Output the (X, Y) coordinate of the center of the cell containing the given text.  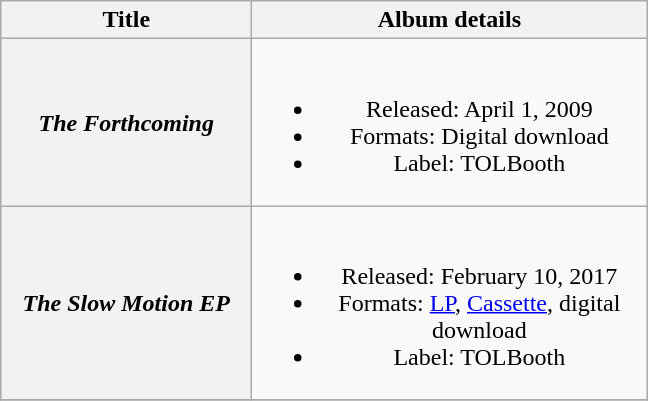
Album details (450, 20)
The Forthcoming (126, 122)
Title (126, 20)
The Slow Motion EP (126, 303)
Released: April 1, 2009Formats: Digital downloadLabel: TOLBooth (450, 122)
Released: February 10, 2017Formats: LP, Cassette, digital downloadLabel: TOLBooth (450, 303)
